Identify which cell holds the provided text, then report its [x, y] central coordinate. 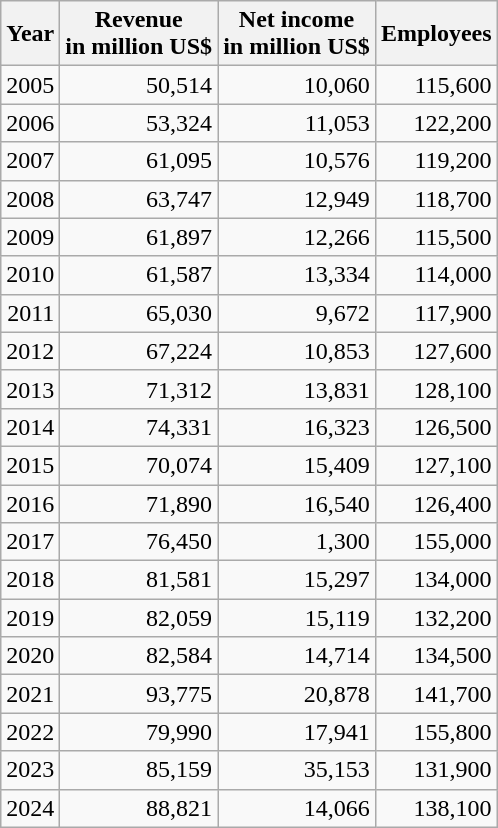
2010 [30, 275]
17,941 [297, 732]
35,153 [297, 770]
93,775 [139, 694]
61,587 [139, 275]
132,200 [436, 618]
Year [30, 34]
Net incomein million US$ [297, 34]
50,514 [139, 85]
155,000 [436, 542]
2009 [30, 237]
61,897 [139, 237]
14,714 [297, 656]
2018 [30, 580]
2014 [30, 427]
115,500 [436, 237]
2020 [30, 656]
11,053 [297, 123]
15,409 [297, 465]
14,066 [297, 808]
12,266 [297, 237]
70,074 [139, 465]
13,831 [297, 389]
134,000 [436, 580]
20,878 [297, 694]
63,747 [139, 199]
126,500 [436, 427]
13,334 [297, 275]
2008 [30, 199]
76,450 [139, 542]
141,700 [436, 694]
2023 [30, 770]
2022 [30, 732]
126,400 [436, 503]
74,331 [139, 427]
2007 [30, 161]
65,030 [139, 313]
15,119 [297, 618]
127,100 [436, 465]
127,600 [436, 351]
2006 [30, 123]
138,100 [436, 808]
10,853 [297, 351]
2024 [30, 808]
2013 [30, 389]
2005 [30, 85]
131,900 [436, 770]
82,059 [139, 618]
2012 [30, 351]
115,600 [436, 85]
128,100 [436, 389]
81,581 [139, 580]
118,700 [436, 199]
2021 [30, 694]
9,672 [297, 313]
16,540 [297, 503]
119,200 [436, 161]
Revenuein million US$ [139, 34]
53,324 [139, 123]
12,949 [297, 199]
122,200 [436, 123]
82,584 [139, 656]
71,890 [139, 503]
79,990 [139, 732]
Employees [436, 34]
1,300 [297, 542]
71,312 [139, 389]
85,159 [139, 770]
88,821 [139, 808]
2011 [30, 313]
10,060 [297, 85]
2017 [30, 542]
2019 [30, 618]
134,500 [436, 656]
114,000 [436, 275]
16,323 [297, 427]
61,095 [139, 161]
15,297 [297, 580]
67,224 [139, 351]
117,900 [436, 313]
155,800 [436, 732]
2015 [30, 465]
10,576 [297, 161]
2016 [30, 503]
